Provide the [x, y] coordinate of the cell's center where the given text is located.  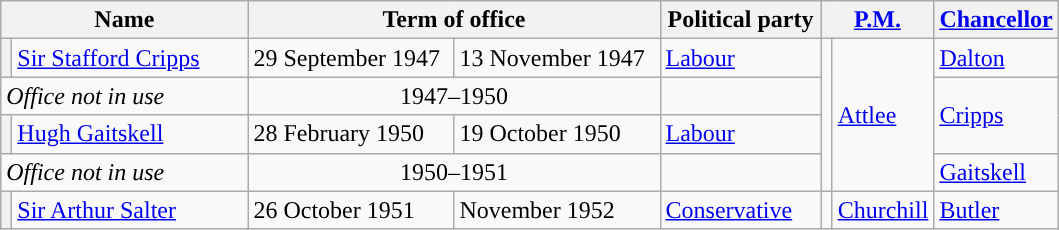
Sir Arthur Salter [130, 210]
November 1952 [557, 210]
Chancellor [996, 20]
29 September 1947 [351, 58]
19 October 1950 [557, 134]
Hugh Gaitskell [130, 134]
Churchill [883, 210]
Conservative [740, 210]
Butler [996, 210]
Dalton [996, 58]
13 November 1947 [557, 58]
26 October 1951 [351, 210]
Cripps [996, 115]
Attlee [883, 115]
Gaitskell [996, 172]
28 February 1950 [351, 134]
Sir Stafford Cripps [130, 58]
1947–1950 [454, 96]
Political party [740, 20]
P.M. [878, 20]
1950–1951 [454, 172]
Term of office [454, 20]
Name [124, 20]
